Detect which cell encompasses the target text, then output its [x, y] center coordinate. 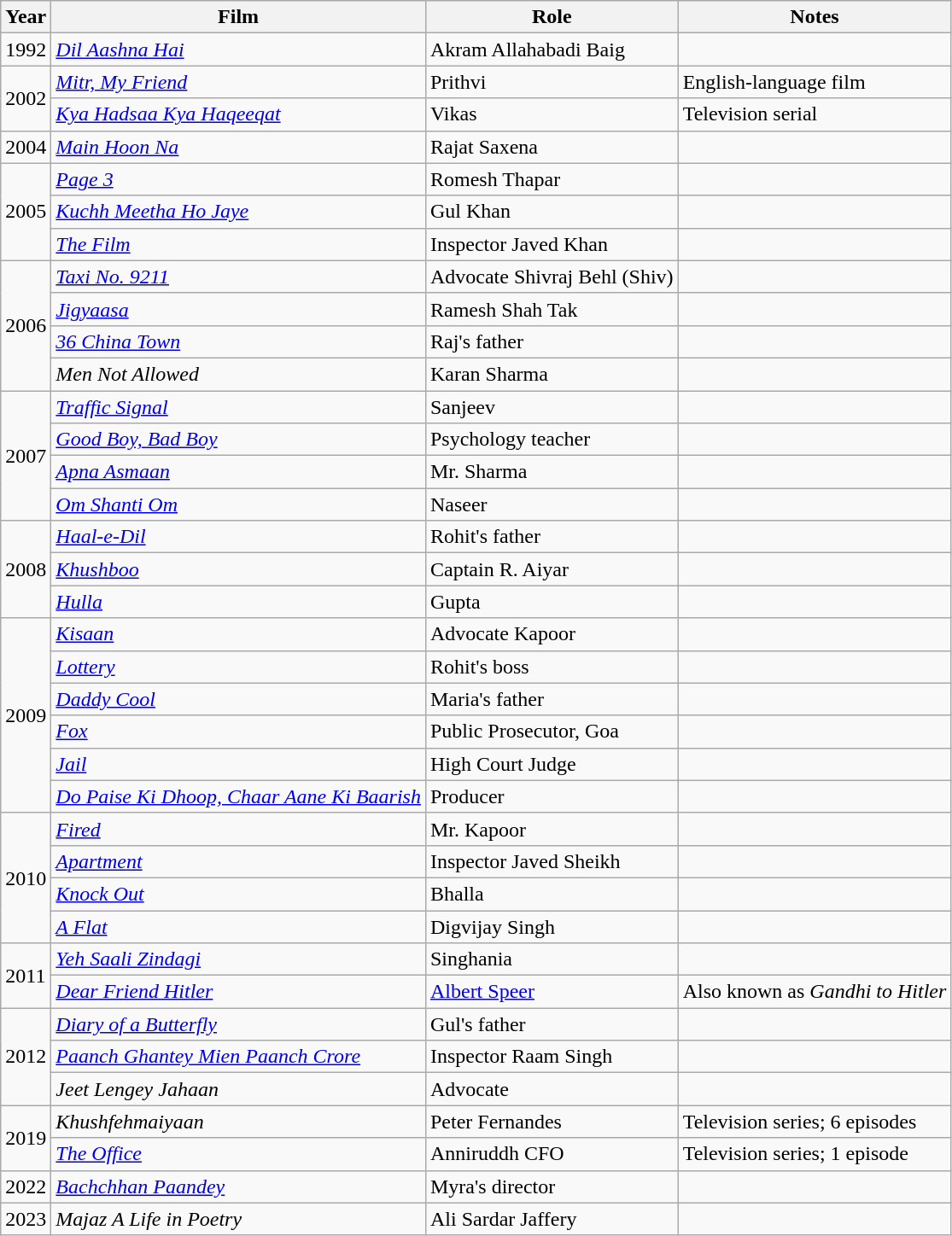
Apartment [239, 861]
Mr. Sharma [552, 472]
Television serial [815, 114]
Ali Sardar Jaffery [552, 1219]
2002 [26, 98]
Prithvi [552, 82]
2011 [26, 976]
Kuchh Meetha Ho Jaye [239, 212]
Fox [239, 732]
Public Prosecutor, Goa [552, 732]
Singhania [552, 959]
Diary of a Butterfly [239, 1024]
Kisaan [239, 634]
2006 [26, 325]
Naseer [552, 504]
Mitr, My Friend [239, 82]
Year [26, 17]
Men Not Allowed [239, 374]
2007 [26, 456]
Television series; 1 episode [815, 1154]
Taxi No. 9211 [239, 277]
Albert Speer [552, 992]
Om Shanti Om [239, 504]
A Flat [239, 926]
Lottery [239, 667]
Majaz A Life in Poetry [239, 1219]
Akram Allahabadi Baig [552, 50]
Advocate Kapoor [552, 634]
Role [552, 17]
Paanch Ghantey Mien Paanch Crore [239, 1057]
36 China Town [239, 341]
Rajat Saxena [552, 147]
Main Hoon Na [239, 147]
Khushfehmaiyaan [239, 1122]
Jigyaasa [239, 309]
High Court Judge [552, 764]
Yeh Saali Zindagi [239, 959]
Apna Asmaan [239, 472]
Rohit's boss [552, 667]
Jail [239, 764]
Also known as Gandhi to Hitler [815, 992]
Knock Out [239, 894]
Kya Hadsaa Kya Haqeeqat [239, 114]
Maria's father [552, 699]
Do Paise Ki Dhoop, Chaar Aane Ki Baarish [239, 796]
Hulla [239, 602]
Sanjeev [552, 407]
Bhalla [552, 894]
Dil Aashna Hai [239, 50]
Film [239, 17]
Inspector Javed Khan [552, 244]
The Office [239, 1154]
2005 [26, 212]
Captain R. Aiyar [552, 569]
Romesh Thapar [552, 179]
Inspector Raam Singh [552, 1057]
Advocate Shivraj Behl (Shiv) [552, 277]
2009 [26, 715]
2010 [26, 877]
Page 3 [239, 179]
The Film [239, 244]
2008 [26, 569]
Fired [239, 829]
Inspector Javed Sheikh [552, 861]
Anniruddh CFO [552, 1154]
2004 [26, 147]
Psychology teacher [552, 440]
Digvijay Singh [552, 926]
Television series; 6 episodes [815, 1122]
2019 [26, 1138]
Dear Friend Hitler [239, 992]
Producer [552, 796]
English-language film [815, 82]
Daddy Cool [239, 699]
Bachchhan Paandey [239, 1186]
Khushboo [239, 569]
Mr. Kapoor [552, 829]
Gul Khan [552, 212]
Gul's father [552, 1024]
Good Boy, Bad Boy [239, 440]
Myra's director [552, 1186]
Vikas [552, 114]
1992 [26, 50]
Ramesh Shah Tak [552, 309]
Advocate [552, 1089]
Traffic Signal [239, 407]
2022 [26, 1186]
Jeet Lengey Jahaan [239, 1089]
Gupta [552, 602]
Notes [815, 17]
2023 [26, 1219]
Raj's father [552, 341]
Haal-e-Dil [239, 537]
Karan Sharma [552, 374]
Peter Fernandes [552, 1122]
Rohit's father [552, 537]
2012 [26, 1057]
